For the text-containing cell, return its midpoint in [x, y] coordinate format. 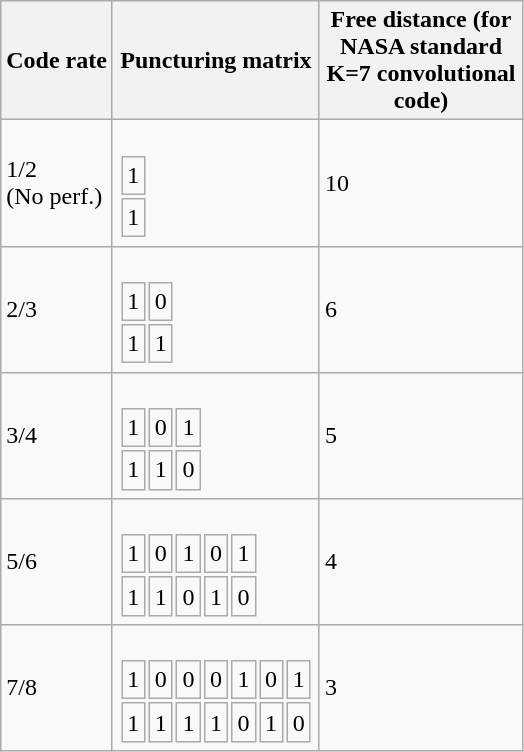
1 0 1 1 1 0 [216, 435]
6 [420, 309]
2/3 [57, 309]
4 [420, 561]
Puncturing matrix [216, 60]
5 [420, 435]
1 0 0 0 1 0 1 1 1 1 1 0 1 0 [216, 688]
3/4 [57, 435]
1 0 1 0 1 1 1 0 1 0 [216, 561]
Code rate [57, 60]
7/8 [57, 688]
5/6 [57, 561]
1 0 1 1 [216, 309]
1 1 [216, 183]
Free distance (for NASA standard K=7 convolutional code) [420, 60]
1/2(No perf.) [57, 183]
3 [420, 688]
10 [420, 183]
